Extract the (x, y) coordinate from the center of the cell holding the provided text.  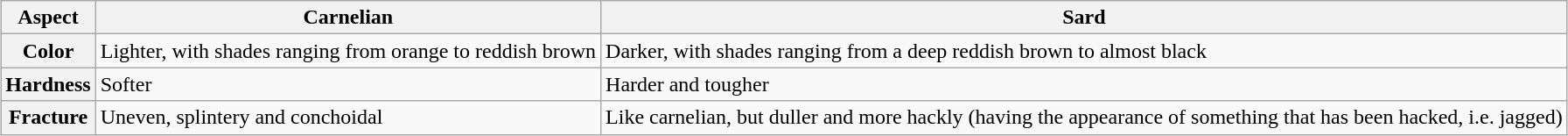
Fracture (48, 118)
Aspect (48, 18)
Carnelian (348, 18)
Darker, with shades ranging from a deep reddish brown to almost black (1085, 51)
Like carnelian, but duller and more hackly (having the appearance of something that has been hacked, i.e. jagged) (1085, 118)
Sard (1085, 18)
Uneven, splintery and conchoidal (348, 118)
Harder and tougher (1085, 84)
Lighter, with shades ranging from orange to reddish brown (348, 51)
Softer (348, 84)
Color (48, 51)
Hardness (48, 84)
